Pinpoint the cell where the given text exists, returning its [x, y] midpoint coordinate. 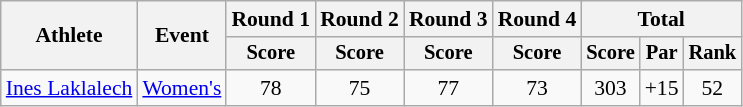
Ines Laklalech [70, 88]
77 [448, 88]
52 [713, 88]
Event [182, 36]
Total [661, 19]
Round 4 [538, 19]
Round 1 [270, 19]
+15 [662, 88]
Round 3 [448, 19]
Athlete [70, 36]
78 [270, 88]
Par [662, 54]
303 [610, 88]
Women's [182, 88]
73 [538, 88]
Rank [713, 54]
75 [360, 88]
Round 2 [360, 19]
